Determine the [x, y] coordinate at the center of the cell enclosing the given text.  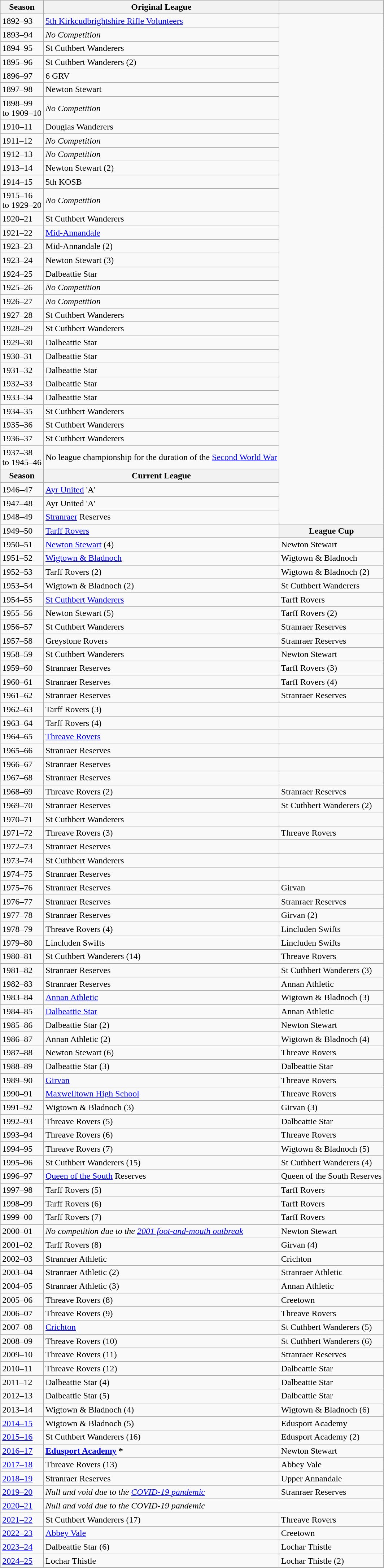
1966–67 [22, 764]
1946–47 [22, 490]
1975–76 [22, 888]
2015–16 [22, 1437]
1947–48 [22, 503]
2018–19 [22, 1478]
2020–21 [22, 1506]
1957–58 [22, 640]
Annan Athletic (2) [161, 1039]
2008–09 [22, 1341]
1910–11 [22, 127]
2023–24 [22, 1547]
Threave Rovers (5) [161, 1121]
1927–28 [22, 315]
1992–93 [22, 1121]
Douglas Wanderers [161, 127]
2005–06 [22, 1300]
Edusport Academy * [161, 1451]
1978–79 [22, 929]
Tarff Rovers (5) [161, 1190]
2003–04 [22, 1272]
1923–23 [22, 246]
1949–50 [22, 531]
1955–56 [22, 613]
1971–72 [22, 833]
Dalbeattie Star (2) [161, 1025]
Dalbeattie Star (6) [161, 1547]
1893–94 [22, 35]
No league championship for the duration of the Second World War [161, 457]
2021–22 [22, 1519]
Girvan (3) [331, 1108]
1896–97 [22, 76]
2016–17 [22, 1451]
Threave Rovers (10) [161, 1341]
1985–86 [22, 1025]
Mid-Annandale [161, 233]
5th KOSB [161, 181]
1991–92 [22, 1108]
Newton Stewart (3) [161, 260]
Dalbeattie Star (5) [161, 1396]
1980–81 [22, 956]
1894–95 [22, 48]
2006–07 [22, 1314]
1974–75 [22, 874]
1998–99 [22, 1204]
1935–36 [22, 425]
Dalbeattie Star (4) [161, 1382]
St Cuthbert Wanderers (5) [331, 1327]
1976–77 [22, 902]
1967–68 [22, 778]
Threave Rovers (12) [161, 1368]
1895–96 [22, 62]
1914–15 [22, 181]
1920–21 [22, 219]
Threave Rovers (2) [161, 792]
1999–00 [22, 1217]
1928–29 [22, 329]
2004–05 [22, 1286]
1953–54 [22, 586]
1988–89 [22, 1066]
2010–11 [22, 1368]
Mid-Annandale (2) [161, 246]
St Cuthbert Wanderers (17) [161, 1519]
1958–59 [22, 654]
1959–60 [22, 668]
1990–91 [22, 1094]
1952–53 [22, 572]
Tarff Rovers (8) [161, 1245]
1956–57 [22, 627]
1951–52 [22, 558]
1984–85 [22, 1011]
League Cup [331, 531]
1996–97 [22, 1176]
1937–38to 1945–46 [22, 457]
1915–16to 1929–20 [22, 201]
1930–31 [22, 356]
No competition due to the 2001 foot-and-mouth outbreak [161, 1231]
1997–98 [22, 1190]
1912–13 [22, 154]
Dalbeattie Star (3) [161, 1066]
Threave Rovers (7) [161, 1149]
1979–80 [22, 943]
Wigtown & Bladnoch (6) [331, 1410]
1986–87 [22, 1039]
1961–62 [22, 696]
Threave Rovers (3) [161, 833]
Edusport Academy [331, 1423]
1973–74 [22, 860]
St Cuthbert Wanderers (6) [331, 1341]
Tarff Rovers (6) [161, 1204]
1925–26 [22, 288]
1897–98 [22, 89]
St Cuthbert Wanderers (3) [331, 970]
Edusport Academy (2) [331, 1437]
1932–33 [22, 384]
Threave Rovers (6) [161, 1135]
Newton Stewart (2) [161, 168]
Threave Rovers (9) [161, 1314]
5th Kirkcudbrightshire Rifle Volunteers [161, 21]
1898–99to 1909–10 [22, 108]
Girvan (2) [331, 915]
2009–10 [22, 1355]
1933–34 [22, 397]
Newton Stewart (5) [161, 613]
2001–02 [22, 1245]
1931–32 [22, 370]
Newton Stewart (6) [161, 1052]
1921–22 [22, 233]
2022–23 [22, 1533]
1983–84 [22, 998]
1934–35 [22, 411]
St Cuthbert Wanderers (14) [161, 956]
St Cuthbert Wanderers (4) [331, 1162]
1926–27 [22, 301]
Maxwelltown High School [161, 1094]
2019–20 [22, 1492]
2017–18 [22, 1464]
2002–03 [22, 1258]
1964–65 [22, 737]
1960–61 [22, 682]
1965–66 [22, 750]
1982–83 [22, 984]
Threave Rovers (4) [161, 929]
1892–93 [22, 21]
Greystone Rovers [161, 640]
1923–24 [22, 260]
1936–37 [22, 439]
2014–15 [22, 1423]
1954–55 [22, 599]
Upper Annandale [331, 1478]
St Cuthbert Wanderers (16) [161, 1437]
Threave Rovers (13) [161, 1464]
Current League [161, 476]
Lochar Thistle (2) [331, 1561]
Tarff Rovers (7) [161, 1217]
1950–51 [22, 544]
1924–25 [22, 274]
Threave Rovers (11) [161, 1355]
1989–90 [22, 1080]
1972–73 [22, 846]
2013–14 [22, 1410]
1962–63 [22, 709]
1981–82 [22, 970]
1987–88 [22, 1052]
Girvan (4) [331, 1245]
1948–49 [22, 517]
1929–30 [22, 342]
1970–71 [22, 819]
1913–14 [22, 168]
Stranraer Athletic (2) [161, 1272]
6 GRV [161, 76]
2000–01 [22, 1231]
1977–78 [22, 915]
1969–70 [22, 805]
1963–64 [22, 723]
2012–13 [22, 1396]
Stranraer Athletic (3) [161, 1286]
2011–12 [22, 1382]
2007–08 [22, 1327]
1968–69 [22, 792]
1911–12 [22, 140]
Threave Rovers (8) [161, 1300]
1995–96 [22, 1162]
St Cuthbert Wanderers (15) [161, 1162]
1993–94 [22, 1135]
Newton Stewart (4) [161, 544]
1994–95 [22, 1149]
Original League [161, 7]
2024–25 [22, 1561]
